From the cell containing the given text, extract its center point as (X, Y) coordinate. 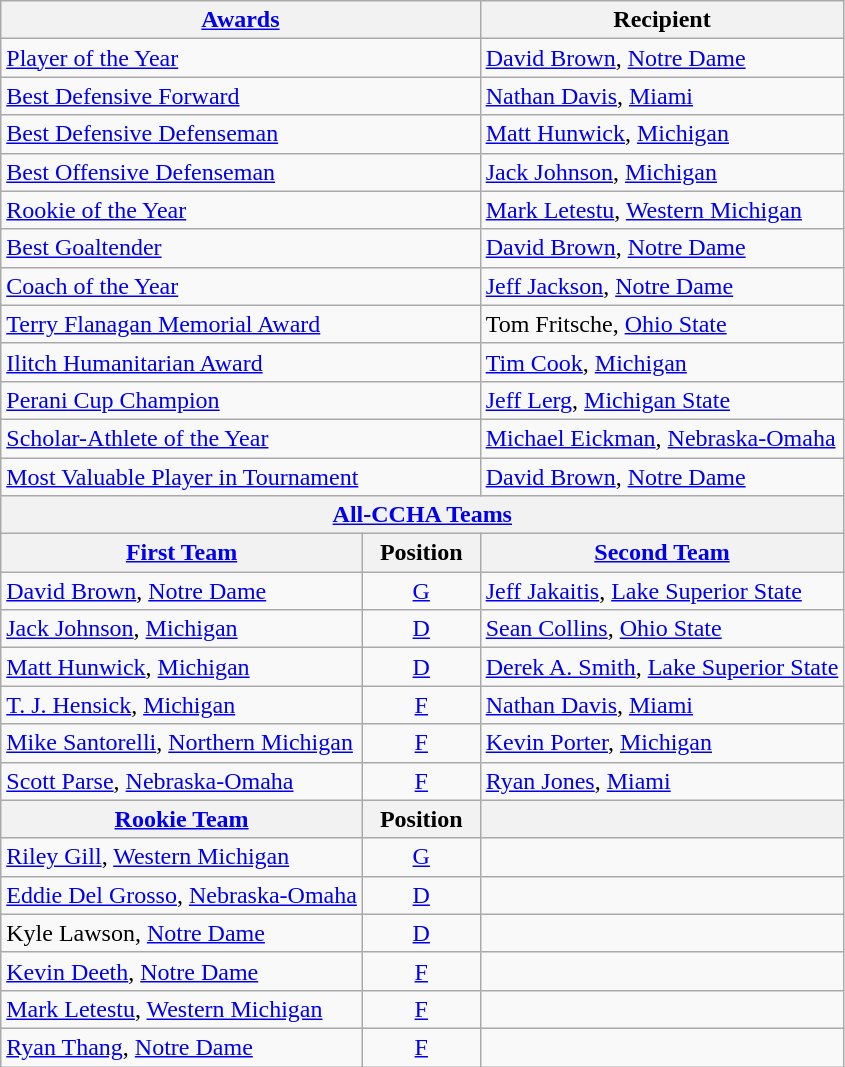
All-CCHA Teams (422, 515)
Derek A. Smith, Lake Superior State (662, 667)
Second Team (662, 553)
Rookie Team (182, 819)
Best Defensive Defenseman (240, 134)
Ryan Jones, Miami (662, 781)
T. J. Hensick, Michigan (182, 705)
Tim Cook, Michigan (662, 362)
Jeff Jakaitis, Lake Superior State (662, 591)
Recipient (662, 20)
Coach of the Year (240, 286)
Ilitch Humanitarian Award (240, 362)
Riley Gill, Western Michigan (182, 857)
Michael Eickman, Nebraska-Omaha (662, 438)
Kevin Deeth, Notre Dame (182, 971)
Best Goaltender (240, 248)
Mike Santorelli, Northern Michigan (182, 743)
Best Defensive Forward (240, 96)
Perani Cup Champion (240, 400)
Tom Fritsche, Ohio State (662, 324)
Scott Parse, Nebraska-Omaha (182, 781)
Eddie Del Grosso, Nebraska-Omaha (182, 895)
Scholar-Athlete of the Year (240, 438)
Jeff Lerg, Michigan State (662, 400)
Most Valuable Player in Tournament (240, 477)
Player of the Year (240, 58)
Best Offensive Defenseman (240, 172)
Terry Flanagan Memorial Award (240, 324)
First Team (182, 553)
Awards (240, 20)
Ryan Thang, Notre Dame (182, 1047)
Sean Collins, Ohio State (662, 629)
Kevin Porter, Michigan (662, 743)
Jeff Jackson, Notre Dame (662, 286)
Rookie of the Year (240, 210)
Kyle Lawson, Notre Dame (182, 933)
